Return the [x, y] coordinate for the center point of the cell that contains the specified text.  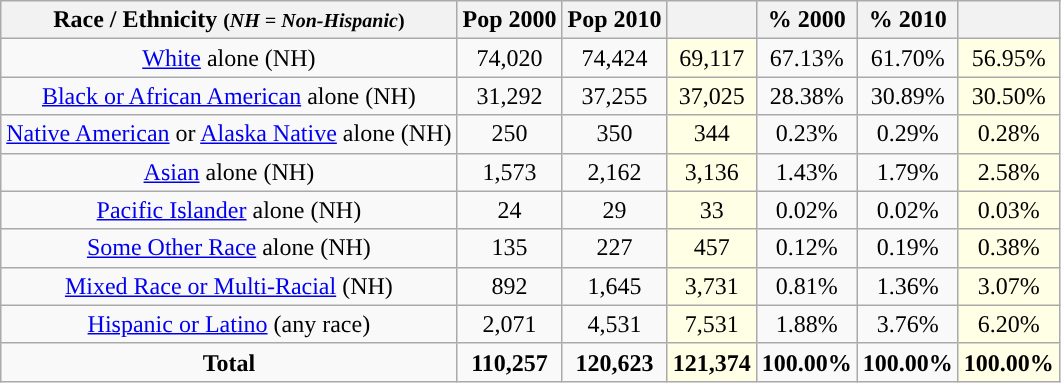
30.89% [908, 96]
33 [712, 210]
120,623 [614, 362]
3.76% [908, 324]
135 [510, 248]
Pop 2010 [614, 20]
0.81% [806, 286]
30.50% [1008, 96]
0.12% [806, 248]
1.88% [806, 324]
1.36% [908, 286]
37,255 [614, 96]
0.38% [1008, 248]
29 [614, 210]
0.28% [1008, 134]
% 2010 [908, 20]
110,257 [510, 362]
61.70% [908, 58]
0.23% [806, 134]
250 [510, 134]
0.19% [908, 248]
227 [614, 248]
24 [510, 210]
344 [712, 134]
74,020 [510, 58]
2,071 [510, 324]
Black or African American alone (NH) [229, 96]
Native American or Alaska Native alone (NH) [229, 134]
67.13% [806, 58]
37,025 [712, 96]
Hispanic or Latino (any race) [229, 324]
1,645 [614, 286]
1.43% [806, 172]
69,117 [712, 58]
121,374 [712, 362]
0.03% [1008, 210]
3.07% [1008, 286]
3,731 [712, 286]
Pop 2000 [510, 20]
1.79% [908, 172]
Pacific Islander alone (NH) [229, 210]
350 [614, 134]
56.95% [1008, 58]
3,136 [712, 172]
Some Other Race alone (NH) [229, 248]
892 [510, 286]
74,424 [614, 58]
0.29% [908, 134]
% 2000 [806, 20]
31,292 [510, 96]
2,162 [614, 172]
7,531 [712, 324]
2.58% [1008, 172]
1,573 [510, 172]
White alone (NH) [229, 58]
Race / Ethnicity (NH = Non-Hispanic) [229, 20]
Mixed Race or Multi-Racial (NH) [229, 286]
4,531 [614, 324]
457 [712, 248]
28.38% [806, 96]
Asian alone (NH) [229, 172]
6.20% [1008, 324]
Total [229, 362]
